Return the (x, y) coordinate for the center point of the cell that contains the specified text.  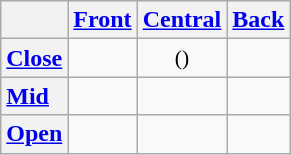
Close (34, 58)
Central (182, 20)
Front (102, 20)
Back (258, 20)
Mid (34, 96)
() (182, 58)
Open (34, 134)
